Capture the cell that displays the provided text and extract its [X, Y] central coordinate. 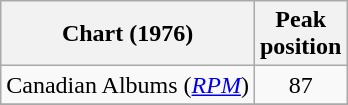
Chart (1976) [128, 34]
Canadian Albums (RPM) [128, 85]
Peakposition [300, 34]
87 [300, 85]
